Search for the cell housing the specified text and yield its (x, y) center coordinate. 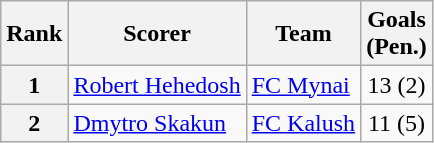
2 (34, 123)
Goals(Pen.) (397, 34)
FC Mynai (303, 85)
Rank (34, 34)
Dmytro Skakun (157, 123)
1 (34, 85)
Robert Hehedosh (157, 85)
Scorer (157, 34)
13 (2) (397, 85)
Team (303, 34)
FC Kalush (303, 123)
11 (5) (397, 123)
